Detect which cell encompasses the target text, then output its (X, Y) center coordinate. 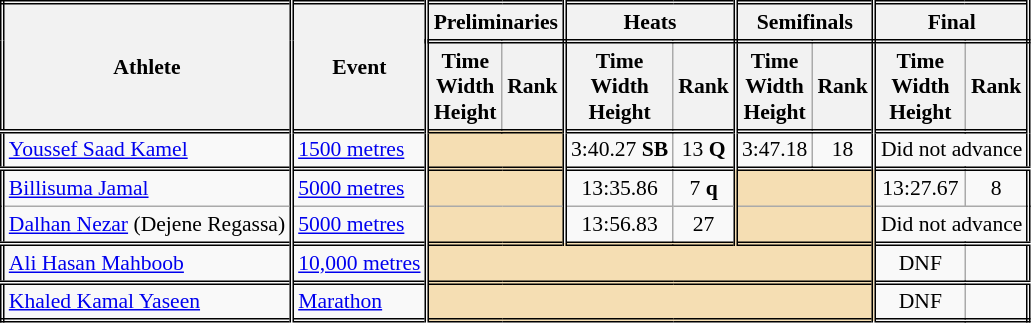
Dalhan Nezar (Dejene Regassa) (146, 226)
8 (997, 188)
10,000 metres (360, 264)
Athlete (146, 67)
7 q (704, 188)
13:35.86 (618, 188)
Marathon (360, 302)
Billisuma Jamal (146, 188)
18 (843, 150)
Event (360, 67)
3:40.27 SB (618, 150)
Ali Hasan Mahboob (146, 264)
Final (952, 22)
13:56.83 (618, 226)
Youssef Saad Kamel (146, 150)
27 (704, 226)
1500 metres (360, 150)
Semifinals (804, 22)
Khaled Kamal Yaseen (146, 302)
Heats (650, 22)
13:27.67 (920, 188)
13 Q (704, 150)
Preliminaries (496, 22)
3:47.18 (774, 150)
